Scan for the cell matching the given text and deliver its (X, Y) coordinate at center. 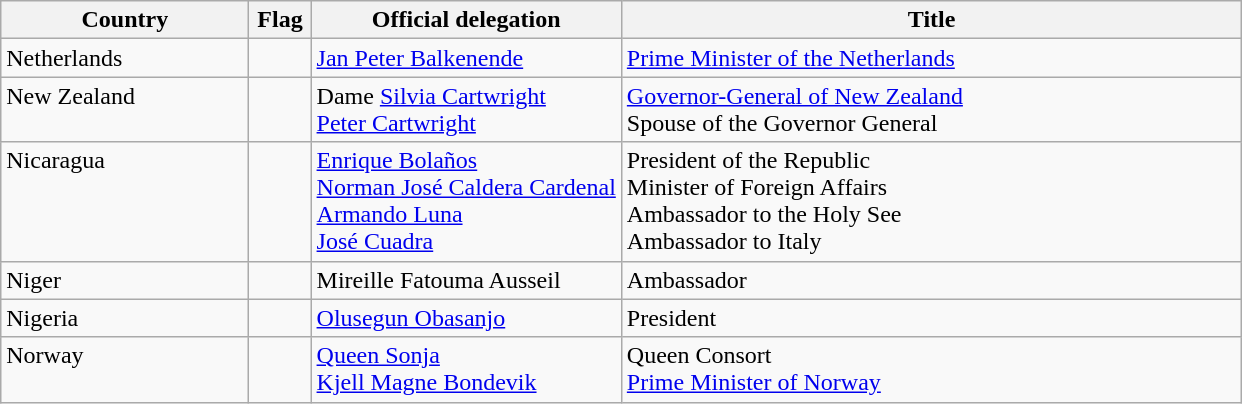
Official delegation (466, 20)
New Zealand (125, 110)
Country (125, 20)
Queen ConsortPrime Minister of Norway (932, 370)
Netherlands (125, 58)
Nigeria (125, 318)
Olusegun Obasanjo (466, 318)
Enrique BolañosNorman José Caldera CardenalArmando LunaJosé Cuadra (466, 202)
Flag (280, 20)
President (932, 318)
Governor-General of New ZealandSpouse of the Governor General (932, 110)
Queen SonjaKjell Magne Bondevik (466, 370)
Title (932, 20)
Niger (125, 280)
Norway (125, 370)
Mireille Fatouma Ausseil (466, 280)
Dame Silvia CartwrightPeter Cartwright (466, 110)
Nicaragua (125, 202)
Ambassador (932, 280)
President of the RepublicMinister of Foreign AffairsAmbassador to the Holy SeeAmbassador to Italy (932, 202)
Jan Peter Balkenende (466, 58)
Prime Minister of the Netherlands (932, 58)
